For the text-containing cell, return its midpoint in [x, y] coordinate format. 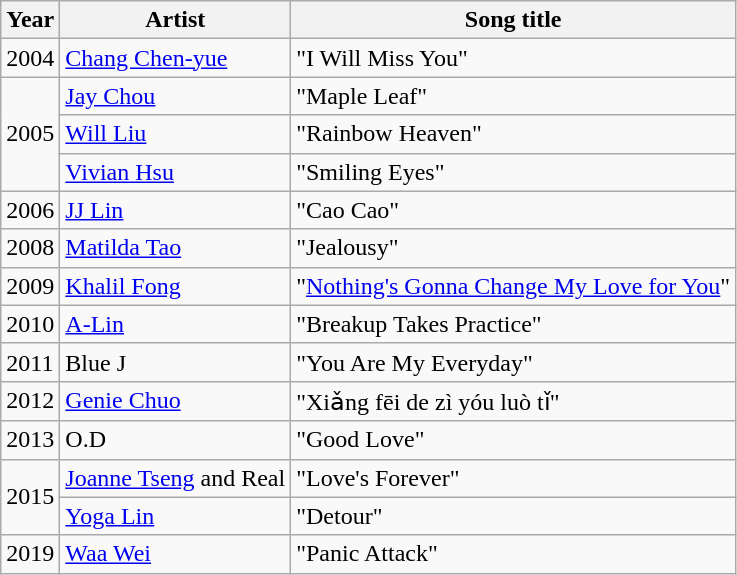
Yoga Lin [176, 516]
2009 [30, 286]
"Smiling Eyes" [514, 172]
"Jealousy" [514, 248]
"Cao Cao" [514, 210]
"Nothing's Gonna Change My Love for You" [514, 286]
"I Will Miss You" [514, 58]
"Good Love" [514, 440]
Jay Chou [176, 96]
O.D [176, 440]
"Detour" [514, 516]
"Rainbow Heaven" [514, 134]
Song title [514, 20]
Matilda Tao [176, 248]
"Love's Forever" [514, 478]
Joanne Tseng and Real [176, 478]
2011 [30, 362]
2004 [30, 58]
"Panic Attack" [514, 554]
"Maple Leaf" [514, 96]
Khalil Fong [176, 286]
Vivian Hsu [176, 172]
"Xiǎng fēi de zì yóu luò tǐ" [514, 401]
Blue J [176, 362]
Will Liu [176, 134]
2008 [30, 248]
"You Are My Everyday" [514, 362]
"Breakup Takes Practice" [514, 324]
2005 [30, 134]
2015 [30, 497]
Artist [176, 20]
Chang Chen-yue [176, 58]
2019 [30, 554]
A-Lin [176, 324]
2006 [30, 210]
Genie Chuo [176, 401]
JJ Lin [176, 210]
Year [30, 20]
Waa Wei [176, 554]
2010 [30, 324]
2013 [30, 440]
2012 [30, 401]
